Extract the (x, y) coordinate from the center of the cell holding the provided text.  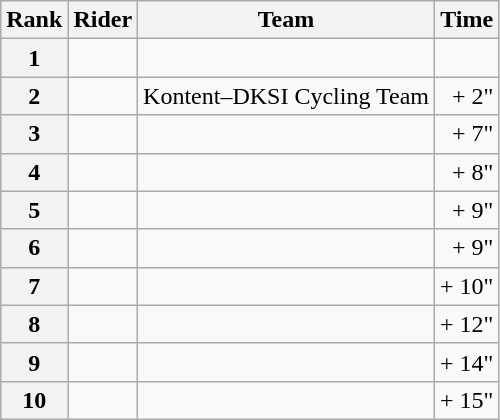
8 (34, 324)
Team (286, 20)
7 (34, 286)
+ 8" (466, 172)
Time (466, 20)
3 (34, 134)
4 (34, 172)
1 (34, 58)
Rank (34, 20)
6 (34, 248)
Kontent–DKSI Cycling Team (286, 96)
+ 7" (466, 134)
+ 14" (466, 362)
10 (34, 400)
Rider (103, 20)
9 (34, 362)
+ 10" (466, 286)
2 (34, 96)
5 (34, 210)
+ 2" (466, 96)
+ 12" (466, 324)
+ 15" (466, 400)
